Scan for the cell matching the given text and deliver its (X, Y) coordinate at center. 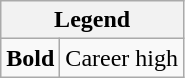
Bold (30, 58)
Career high (122, 58)
Legend (92, 20)
